Locate the cell with the specified text and output its [X, Y] center coordinate. 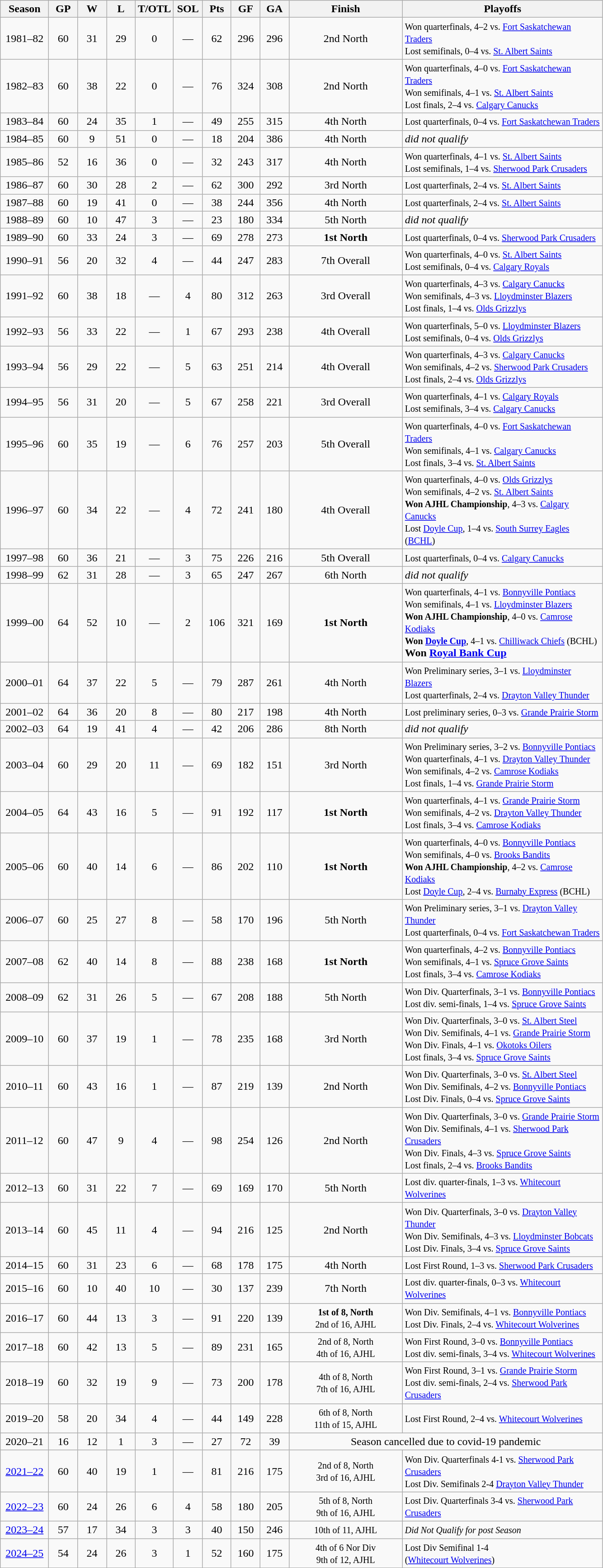
63 [217, 367]
45 [92, 1229]
2015–16 [24, 1288]
2007–08 [24, 961]
334 [274, 220]
Did Not Qualify for post Season [503, 1530]
2005–06 [24, 866]
7th North [345, 1288]
Lost First Round, 2–4 vs. Whitecourt Wolverines [503, 1418]
188 [274, 997]
106 [217, 623]
Won quarterfinals, 4–2 vs. Fort Saskatchewan TradersLost semifinals, 0–4 vs. St. Albert Saints [503, 38]
Won Div. Quarterfinals 4-1 vs. Sherwood Park CrusadersLost Div. Semifinals 2-4 Drayton Valley Thunder [503, 1471]
12 [92, 1441]
2nd of 8, North4th of 16, AJHL [345, 1347]
149 [245, 1418]
293 [245, 331]
54 [63, 1553]
2nd of 8, North3rd of 16, AJHL [345, 1471]
2001–02 [24, 712]
2024–25 [24, 1553]
Lost div. quarter-finals, 0–3 vs. Whitecourt Wolverines [503, 1288]
Won Div. Quarterfinals, 3–0 vs. St. Albert SteelWon Div. Semifinals, 4–2 vs. Bonnyville PontiacsLost Div. Finals, 0–4 vs. Spruce Grove Saints [503, 1087]
220 [245, 1318]
Lost Div. Quarterfinals 3-4 vs. Sherwood Park Crusaders [503, 1506]
94 [217, 1229]
Won Div. Quarterfinals, 3–1 vs. Bonnyville PontiacsLost div. semi-finals, 1–4 vs. Spruce Grove Saints [503, 997]
4th of 8, North7th of 16, AJHL [345, 1383]
25 [92, 920]
Won First Round, 3–0 vs. Bonnyville PontiacsLost div. semi-finals, 3–4 vs. Whitecourt Wolverines [503, 1347]
255 [245, 122]
2000–01 [24, 683]
292 [274, 185]
98 [217, 1140]
89 [217, 1347]
321 [245, 623]
1981–82 [24, 38]
5th of 8, North9th of 16, AJHL [345, 1506]
6th of 8, North11th of 15, AJHL [345, 1418]
1986–87 [24, 185]
287 [245, 683]
208 [245, 997]
202 [245, 866]
1996–97 [24, 510]
Lost quarterfinals, 0–4 vs. Calgary Canucks [503, 558]
1995–96 [24, 444]
239 [274, 1288]
150 [245, 1530]
2006–07 [24, 920]
2008–09 [24, 997]
T/OTL [154, 9]
283 [274, 260]
198 [274, 712]
Won quarterfinals, 4–0 vs. Fort Saskatchewan TradersWon semifinals, 4–1 vs. St. Albert SaintsLost finals, 2–4 vs. Calgary Canucks [503, 86]
1987–88 [24, 202]
273 [274, 237]
192 [245, 812]
21 [121, 558]
2010–11 [24, 1087]
Won First Round, 3–1 vs. Grande Prairie StormLost div. semi-finals, 2–4 vs. Sherwood Park Crusaders [503, 1383]
Season cancelled due to covid-19 pandemic [446, 1441]
1994–95 [24, 402]
226 [245, 558]
GA [274, 9]
2011–12 [24, 1140]
196 [274, 920]
324 [245, 86]
2003–04 [24, 765]
81 [217, 1471]
Won quarterfinals, 4–3 vs. Calgary CanucksWon semifinals, 4–2 vs. Sherwood Park CrusadersLost finals, 2–4 vs. Olds Grizzlys [503, 367]
Lost div. quarter-finals, 1–3 vs. Whitecourt Wolverines [503, 1188]
Won quarterfinals, 4–2 vs. Bonnyville PontiacsWon semifinals, 4–1 vs. Spruce Grove SaintsLost finals, 3–4 vs. Camrose Kodiaks [503, 961]
Season [24, 9]
315 [274, 122]
78 [217, 1039]
Won Div. Quarterfinals, 3–0 vs. Drayton Valley ThunderWon Div. Semifinals, 4–3 vs. Lloydminster BobcatsLost Div. Finals, 3–4 vs. Spruce Grove Saints [503, 1229]
73 [217, 1383]
1983–84 [24, 122]
267 [274, 575]
1990–91 [24, 260]
1993–94 [24, 367]
7th Overall [345, 260]
Won Preliminary series, 3–1 vs. Drayton Valley ThunderLost quarterfinals, 0–4 vs. Fort Saskatchewan Traders [503, 920]
GP [63, 9]
7 [154, 1188]
86 [217, 866]
243 [245, 162]
1984–85 [24, 139]
Lost quarterfinals, 0–4 vs. Sherwood Park Crusaders [503, 237]
386 [274, 139]
10th of 11, AJHL [345, 1530]
2004–05 [24, 812]
Lost preliminary series, 0–3 vs. Grande Prairie Storm [503, 712]
151 [274, 765]
2022–23 [24, 1506]
2012–13 [24, 1188]
1991–92 [24, 296]
200 [245, 1383]
4th of 6 Nor Div9th of 12, AJHL [345, 1553]
160 [245, 1553]
68 [217, 1265]
Playoffs [503, 9]
1998–99 [24, 575]
Won quarterfinals, 4–0 vs. Fort Saskatchewan TradersWon semifinals, 4–1 vs. Calgary CanucksLost finals, 3–4 vs. St. Albert Saints [503, 444]
1985–86 [24, 162]
221 [274, 402]
126 [274, 1140]
165 [274, 1347]
87 [217, 1087]
Won quarterfinals, 5–0 vs. Lloydminster BlazersLost semifinals, 0–4 vs. Olds Grizzlys [503, 331]
217 [245, 712]
251 [245, 367]
110 [274, 866]
125 [274, 1229]
263 [274, 296]
235 [245, 1039]
1992–93 [24, 331]
Won quarterfinals, 4–3 vs. Calgary CanucksWon semifinals, 4–3 vs. Lloydminster BlazersLost finals, 1–4 vs. Olds Grizzlys [503, 296]
2019–20 [24, 1418]
2009–10 [24, 1039]
206 [245, 729]
L [121, 9]
308 [274, 86]
Won quarterfinals, 4–1 vs. St. Albert SaintsLost semifinals, 1–4 vs. Sherwood Park Crusaders [503, 162]
205 [274, 1506]
Lost Div Semifinal 1-4 (Whitecourt Wolverines) [503, 1553]
278 [245, 237]
8th North [345, 729]
317 [274, 162]
2002–03 [24, 729]
261 [274, 683]
Finish [345, 9]
GF [245, 9]
Won quarterfinals, 4–0 vs. St. Albert SaintsLost semifinals, 0–4 vs. Calgary Royals [503, 260]
1999–00 [24, 623]
182 [245, 765]
2023–24 [24, 1530]
2021–22 [24, 1471]
214 [274, 367]
300 [245, 185]
65 [217, 575]
1st of 8, North2nd of 16, AJHL [345, 1318]
49 [217, 122]
Lost First Round, 1–3 vs. Sherwood Park Crusaders [503, 1265]
SOL [188, 9]
219 [245, 1087]
137 [245, 1288]
17 [92, 1530]
231 [245, 1347]
286 [274, 729]
Lost quarterfinals, 0–4 vs. Fort Saskatchewan Traders [503, 122]
1989–90 [24, 237]
356 [274, 202]
2014–15 [24, 1265]
258 [245, 402]
1982–83 [24, 86]
246 [274, 1530]
88 [217, 961]
2013–14 [24, 1229]
51 [121, 139]
241 [245, 510]
W [92, 9]
Pts [217, 9]
Won Div. Semifinals, 4–1 vs. Bonnyville PontiacsLost Div. Finals, 2–4 vs. Whitecourt Wolverines [503, 1318]
204 [245, 139]
312 [245, 296]
Won quarterfinals, 4–1 vs. Grande Prairie StormWon semifinals, 4–2 vs. Drayton Valley ThunderLost finals, 3–4 vs. Camrose Kodiaks [503, 812]
244 [245, 202]
57 [63, 1530]
39 [274, 1441]
2016–17 [24, 1318]
257 [245, 444]
Won quarterfinals, 4–1 vs. Calgary RoyalsLost semifinals, 3–4 vs. Calgary Canucks [503, 402]
254 [245, 1140]
2018–19 [24, 1383]
117 [274, 812]
2017–18 [24, 1347]
203 [274, 444]
1988–89 [24, 220]
1997–98 [24, 558]
6th North [345, 575]
Won Preliminary series, 3–1 vs. Lloydminster BlazersLost quarterfinals, 2–4 vs. Drayton Valley Thunder [503, 683]
75 [217, 558]
228 [274, 1418]
79 [217, 683]
2020–21 [24, 1441]
